Locate the cell with the specified text and output its [X, Y] center coordinate. 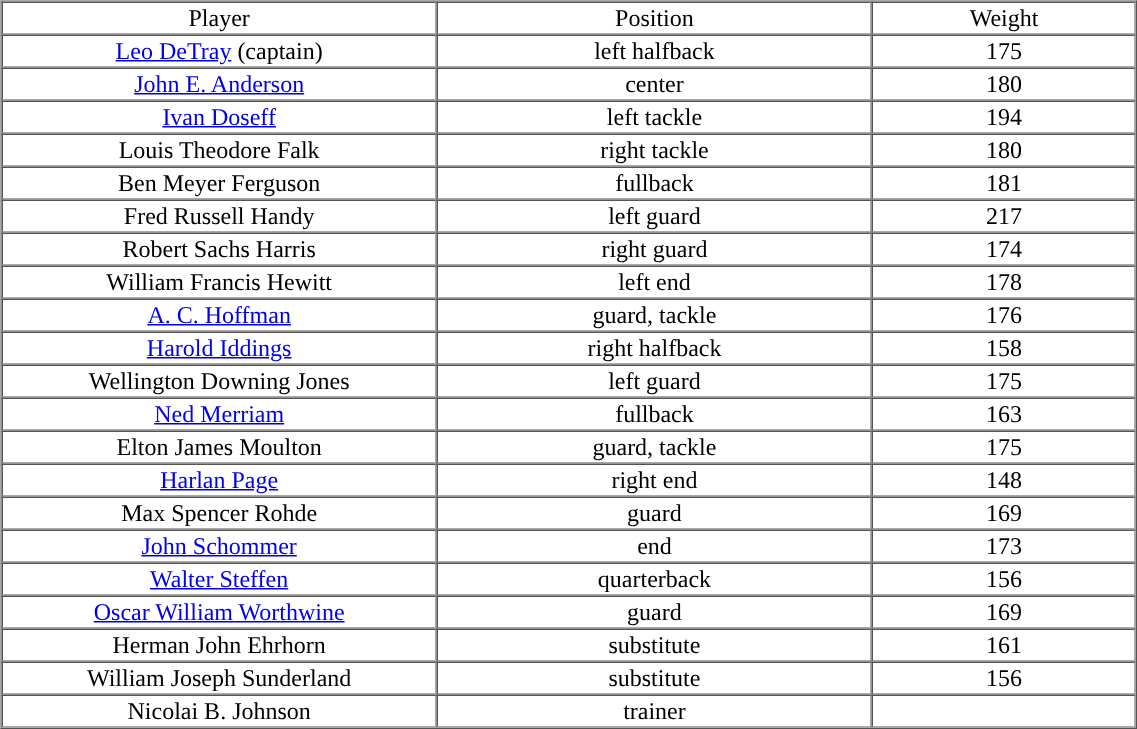
Ben Meyer Ferguson [220, 182]
148 [1004, 480]
Nicolai B. Johnson [220, 710]
right guard [654, 248]
Robert Sachs Harris [220, 248]
end [654, 546]
center [654, 84]
Leo DeTray (captain) [220, 50]
left halfback [654, 50]
Ned Merriam [220, 414]
Harold Iddings [220, 348]
left tackle [654, 116]
Herman John Ehrhorn [220, 644]
right end [654, 480]
161 [1004, 644]
Louis Theodore Falk [220, 150]
Max Spencer Rohde [220, 512]
right tackle [654, 150]
194 [1004, 116]
John Schommer [220, 546]
Ivan Doseff [220, 116]
173 [1004, 546]
left end [654, 282]
right halfback [654, 348]
181 [1004, 182]
Player [220, 18]
Weight [1004, 18]
William Francis Hewitt [220, 282]
217 [1004, 216]
163 [1004, 414]
John E. Anderson [220, 84]
178 [1004, 282]
trainer [654, 710]
Position [654, 18]
Walter Steffen [220, 578]
quarterback [654, 578]
176 [1004, 314]
A. C. Hoffman [220, 314]
Elton James Moulton [220, 446]
William Joseph Sunderland [220, 678]
Wellington Downing Jones [220, 380]
Fred Russell Handy [220, 216]
Oscar William Worthwine [220, 612]
158 [1004, 348]
Harlan Page [220, 480]
174 [1004, 248]
